Search for the cell housing the specified text and yield its (X, Y) center coordinate. 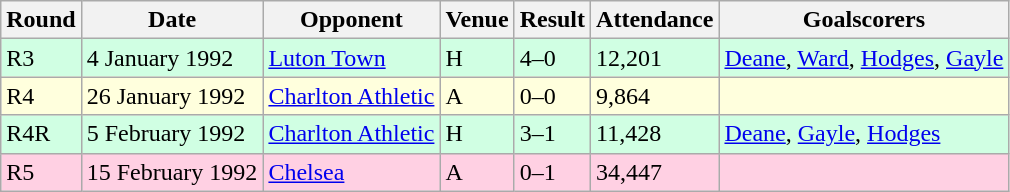
Luton Town (352, 58)
5 February 1992 (172, 134)
4 January 1992 (172, 58)
Date (172, 20)
9,864 (655, 96)
11,428 (655, 134)
Opponent (352, 20)
R3 (41, 58)
26 January 1992 (172, 96)
Result (552, 20)
R4R (41, 134)
Round (41, 20)
12,201 (655, 58)
Chelsea (352, 172)
4–0 (552, 58)
34,447 (655, 172)
15 February 1992 (172, 172)
Goalscorers (864, 20)
Attendance (655, 20)
Deane, Gayle, Hodges (864, 134)
Venue (477, 20)
3–1 (552, 134)
0–1 (552, 172)
Deane, Ward, Hodges, Gayle (864, 58)
R5 (41, 172)
R4 (41, 96)
0–0 (552, 96)
